Locate the cell with the specified text and output its (X, Y) center coordinate. 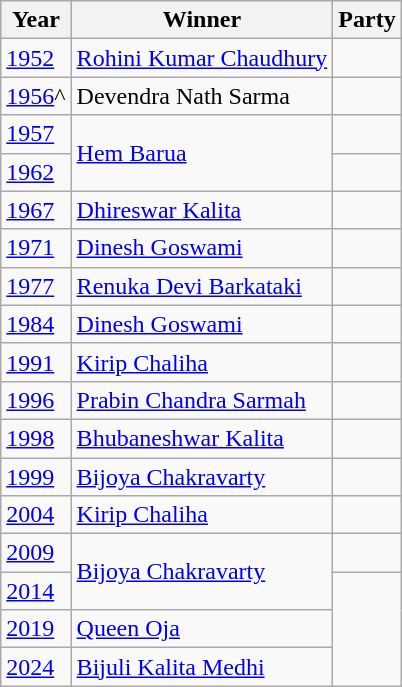
1999 (36, 477)
Dhireswar Kalita (202, 210)
1952 (36, 58)
1971 (36, 248)
Bijuli Kalita Medhi (202, 667)
1956^ (36, 96)
Renuka Devi Barkataki (202, 286)
1962 (36, 172)
2004 (36, 515)
Prabin Chandra Sarmah (202, 400)
Year (36, 20)
2024 (36, 667)
1967 (36, 210)
Bhubaneshwar Kalita (202, 438)
2019 (36, 629)
1996 (36, 400)
1991 (36, 362)
Party (367, 20)
Winner (202, 20)
2009 (36, 553)
1984 (36, 324)
Devendra Nath Sarma (202, 96)
1957 (36, 134)
Queen Oja (202, 629)
Hem Barua (202, 153)
2014 (36, 591)
Rohini Kumar Chaudhury (202, 58)
1977 (36, 286)
1998 (36, 438)
